Output the (x, y) coordinate of the center of the cell containing the given text.  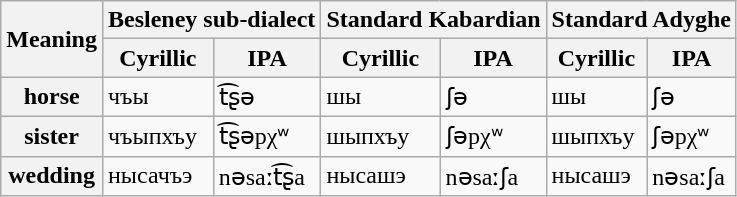
чъы (158, 97)
t͡ʂə (267, 97)
Meaning (52, 39)
horse (52, 97)
Standard Adyghe (641, 20)
sister (52, 136)
Besleney sub-dialect (211, 20)
nəsaːt͡ʂa (267, 176)
wedding (52, 176)
чъыпхъу (158, 136)
Standard Kabardian (434, 20)
t͡ʂəpχʷ (267, 136)
нысачъэ (158, 176)
